Find where the given text appears and provide that cell's center as [x, y] coordinate. 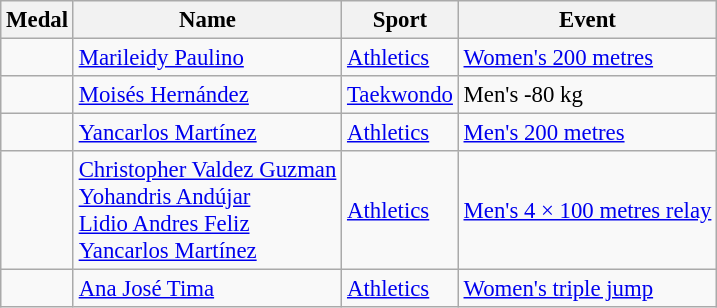
Name [207, 20]
Women's triple jump [587, 289]
Men's 4 × 100 metres relay [587, 210]
Ana José Tima [207, 289]
Christopher Valdez GuzmanYohandris AndújarLidio Andres FelizYancarlos Martínez [207, 210]
Taekwondo [400, 95]
Men's -80 kg [587, 95]
Yancarlos Martínez [207, 133]
Moisés Hernández [207, 95]
Event [587, 20]
Medal [38, 20]
Sport [400, 20]
Women's 200 metres [587, 58]
Men's 200 metres [587, 133]
Marileidy Paulino [207, 58]
